For the text-containing cell, return its midpoint in [x, y] coordinate format. 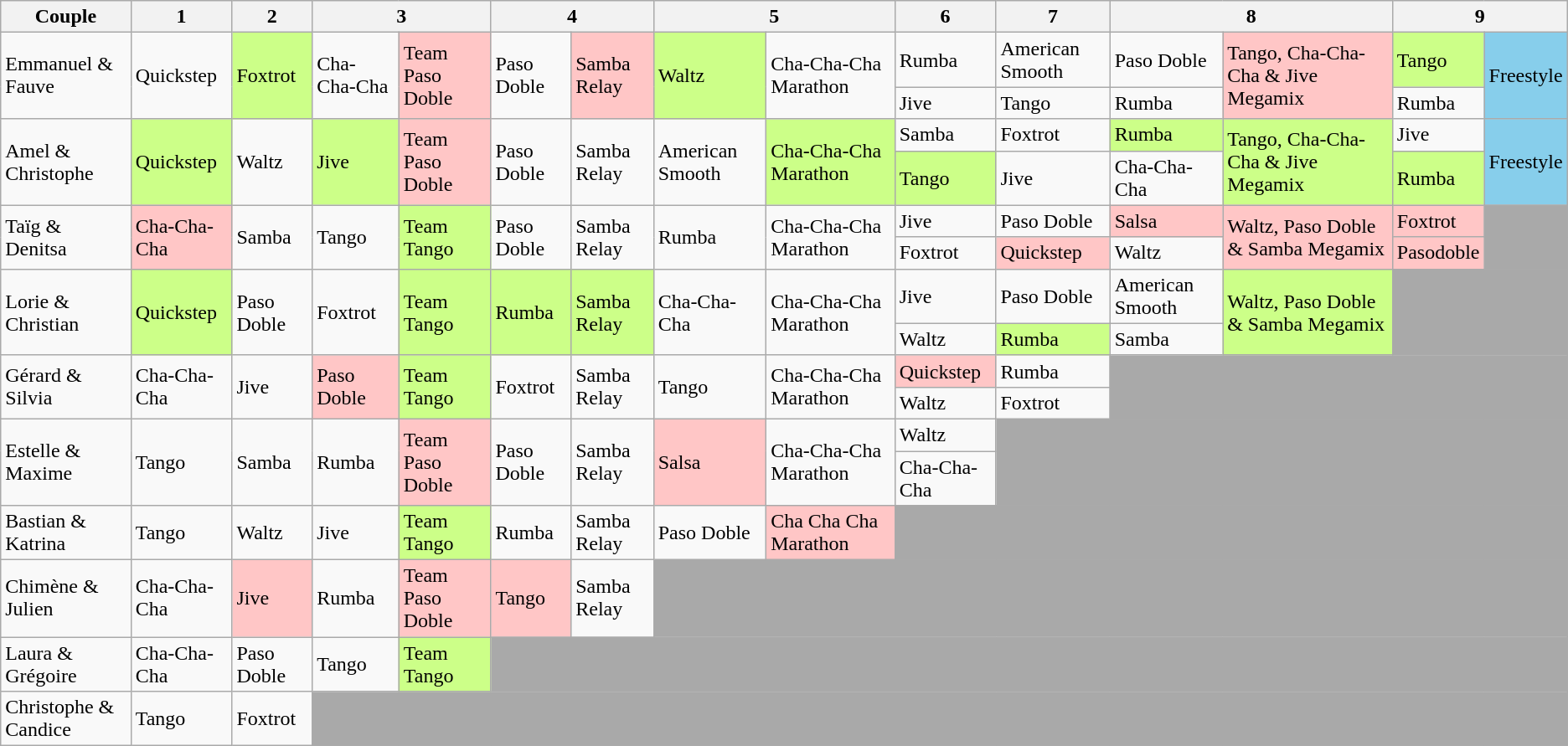
2 [272, 17]
7 [1053, 17]
Taïg & Denitsa [65, 237]
8 [1251, 17]
Bastian & Katrina [65, 532]
Cha Cha Cha Marathon [831, 532]
3 [402, 17]
5 [774, 17]
Couple [65, 17]
6 [945, 17]
Amel & Christophe [65, 162]
Emmanuel & Fauve [65, 75]
1 [181, 17]
Chimène & Julien [65, 599]
9 [1479, 17]
Christophe & Candice [65, 718]
Gérard & Silvia [65, 387]
Pasodoble [1438, 253]
Lorie & Christian [65, 311]
Estelle & Maxime [65, 462]
Laura & Grégoire [65, 665]
4 [572, 17]
